Determine the [X, Y] coordinate at the center of the cell enclosing the given text.  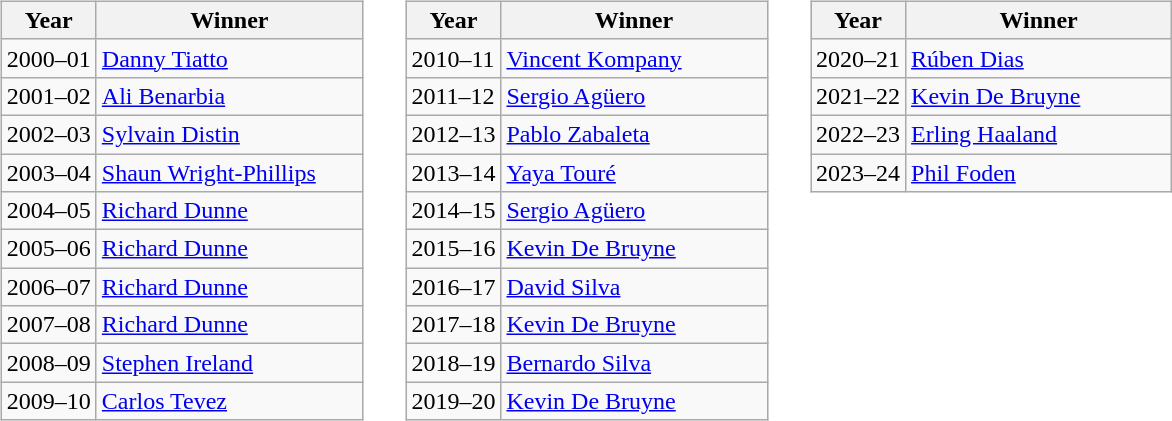
2019–20 [454, 401]
2015–16 [454, 249]
Rúben Dias [1039, 58]
2008–09 [48, 363]
Stephen Ireland [229, 363]
Ali Benarbia [229, 96]
2000–01 [48, 58]
Yaya Touré [634, 173]
2016–17 [454, 287]
2017–18 [454, 325]
2001–02 [48, 96]
2012–13 [454, 134]
Vincent Kompany [634, 58]
Shaun Wright-Phillips [229, 173]
Erling Haaland [1039, 134]
2022–23 [858, 134]
2023–24 [858, 173]
2010–11 [454, 58]
2003–04 [48, 173]
2006–07 [48, 287]
2005–06 [48, 249]
2011–12 [454, 96]
2021–22 [858, 96]
2009–10 [48, 401]
2013–14 [454, 173]
Sylvain Distin [229, 134]
Carlos Tevez [229, 401]
Danny Tiatto [229, 58]
2002–03 [48, 134]
David Silva [634, 287]
2018–19 [454, 363]
Bernardo Silva [634, 363]
2004–05 [48, 211]
Pablo Zabaleta [634, 134]
2007–08 [48, 325]
2014–15 [454, 211]
2020–21 [858, 58]
Phil Foden [1039, 173]
